Return (x, y) of the center of cell containing provided text 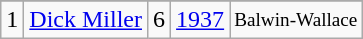
1 (12, 20)
Dick Miller (86, 20)
6 (160, 20)
Balwin-Wallace (296, 20)
1937 (200, 20)
